Search for the cell housing the specified text and yield its (X, Y) center coordinate. 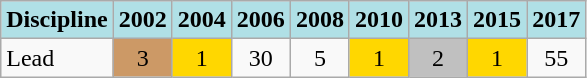
2013 (438, 20)
Lead (57, 58)
2010 (378, 20)
2 (438, 58)
2017 (556, 20)
3 (142, 58)
5 (320, 58)
2008 (320, 20)
2002 (142, 20)
55 (556, 58)
2004 (202, 20)
2006 (260, 20)
2015 (498, 20)
Discipline (57, 20)
30 (260, 58)
